Identify which cell holds the provided text, then report its [x, y] central coordinate. 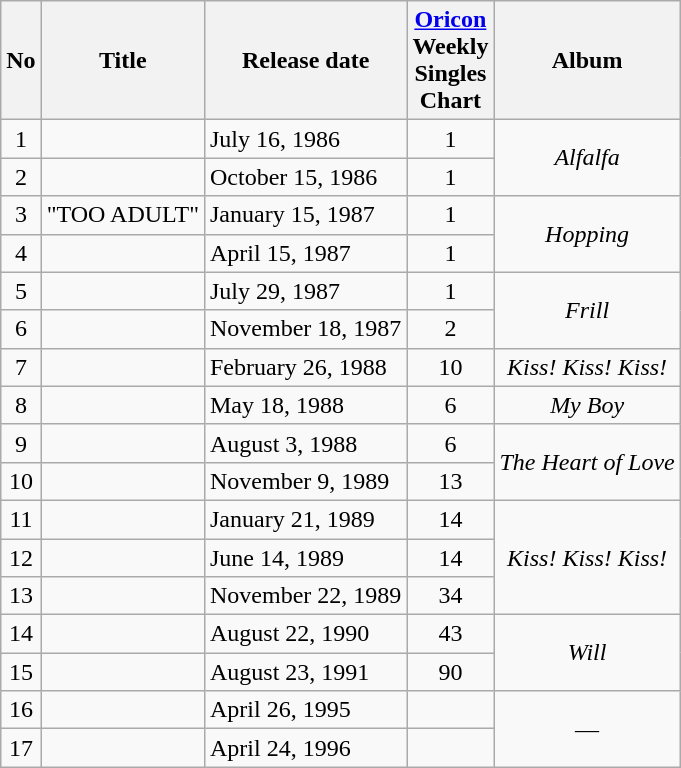
7 [21, 367]
February 26, 1988 [305, 367]
Hopping [587, 234]
August 23, 1991 [305, 672]
July 29, 1987 [305, 291]
8 [21, 405]
November 22, 1989 [305, 596]
My Boy [587, 405]
4 [21, 253]
9 [21, 443]
June 14, 1989 [305, 557]
No [21, 60]
"TOO ADULT" [122, 215]
12 [21, 557]
OriconWeeklySinglesChart [450, 60]
5 [21, 291]
Will [587, 653]
16 [21, 710]
August 22, 1990 [305, 634]
Alfalfa [587, 158]
January 21, 1989 [305, 519]
Release date [305, 60]
Title [122, 60]
3 [21, 215]
90 [450, 672]
October 15, 1986 [305, 177]
The Heart of Love [587, 462]
May 18, 1988 [305, 405]
January 15, 1987 [305, 215]
Album [587, 60]
November 18, 1987 [305, 329]
43 [450, 634]
Frill [587, 310]
November 9, 1989 [305, 481]
11 [21, 519]
April 15, 1987 [305, 253]
August 3, 1988 [305, 443]
April 26, 1995 [305, 710]
17 [21, 748]
34 [450, 596]
July 16, 1986 [305, 139]
April 24, 1996 [305, 748]
— [587, 729]
15 [21, 672]
